From the cell containing the given text, extract its center point as (x, y) coordinate. 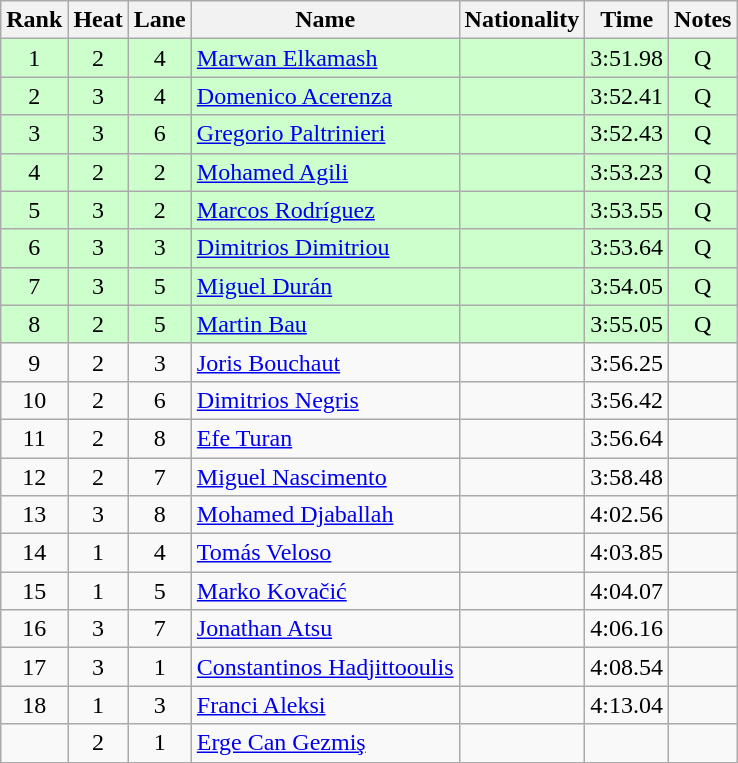
Efe Turan (325, 438)
16 (34, 629)
Constantinos Hadjittooulis (325, 667)
Franci Aleksi (325, 705)
Joris Bouchaut (325, 362)
Dimitrios Negris (325, 400)
3:52.43 (627, 134)
3:58.48 (627, 477)
Mohamed Djaballah (325, 515)
3:55.05 (627, 324)
Marwan Elkamash (325, 58)
15 (34, 591)
3:53.23 (627, 172)
Rank (34, 20)
Marko Kovačić (325, 591)
4:04.07 (627, 591)
10 (34, 400)
Nationality (522, 20)
3:54.05 (627, 286)
Jonathan Atsu (325, 629)
3:53.64 (627, 248)
4:02.56 (627, 515)
3:51.98 (627, 58)
13 (34, 515)
11 (34, 438)
Notes (703, 20)
Domenico Acerenza (325, 96)
17 (34, 667)
Lane (160, 20)
Miguel Nascimento (325, 477)
Erge Can Gezmiş (325, 743)
4:06.16 (627, 629)
12 (34, 477)
3:56.42 (627, 400)
Mohamed Agili (325, 172)
3:52.41 (627, 96)
3:53.55 (627, 210)
Gregorio Paltrinieri (325, 134)
4:03.85 (627, 553)
Marcos Rodríguez (325, 210)
Heat (98, 20)
9 (34, 362)
4:13.04 (627, 705)
3:56.25 (627, 362)
3:56.64 (627, 438)
Time (627, 20)
14 (34, 553)
Miguel Durán (325, 286)
Name (325, 20)
18 (34, 705)
Dimitrios Dimitriou (325, 248)
Martin Bau (325, 324)
Tomás Veloso (325, 553)
4:08.54 (627, 667)
